Extract the [X, Y] coordinate from the center of the cell holding the provided text.  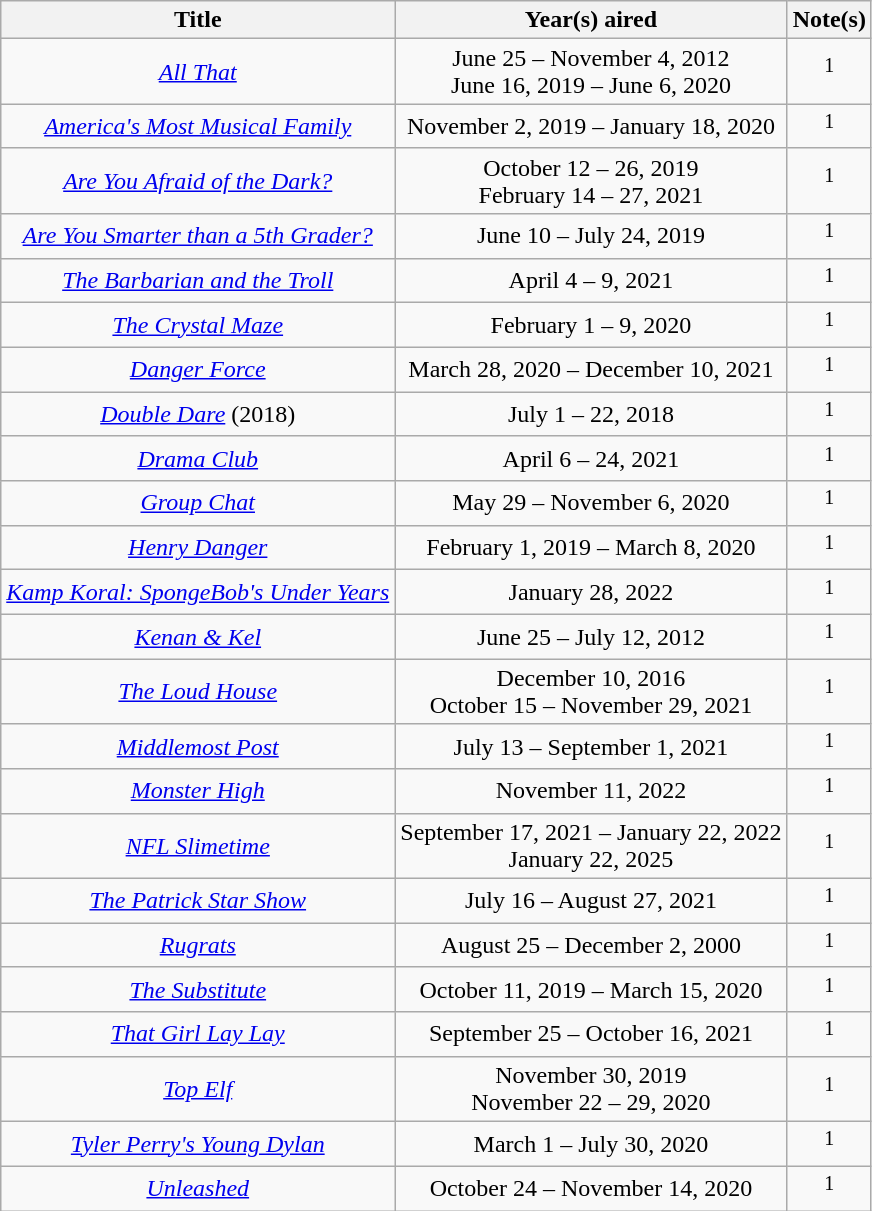
The Barbarian and the Troll [198, 280]
The Loud House [198, 692]
September 17, 2021 – January 22, 2022January 22, 2025 [591, 846]
Drama Club [198, 458]
America's Most Musical Family [198, 126]
Kenan & Kel [198, 636]
Are You Smarter than a 5th Grader? [198, 236]
August 25 – December 2, 2000 [591, 946]
January 28, 2022 [591, 592]
July 16 – August 27, 2021 [591, 900]
Henry Danger [198, 548]
February 1, 2019 – March 8, 2020 [591, 548]
November 11, 2022 [591, 792]
Rugrats [198, 946]
April 6 – 24, 2021 [591, 458]
Top Elf [198, 1088]
Year(s) aired [591, 20]
October 12 – 26, 2019February 14 – 27, 2021 [591, 180]
October 24 – November 14, 2020 [591, 1188]
November 2, 2019 – January 18, 2020 [591, 126]
The Crystal Maze [198, 326]
Tyler Perry's Young Dylan [198, 1144]
June 10 – July 24, 2019 [591, 236]
Title [198, 20]
April 4 – 9, 2021 [591, 280]
Monster High [198, 792]
December 10, 2016October 15 – November 29, 2021 [591, 692]
NFL Slimetime [198, 846]
October 11, 2019 – March 15, 2020 [591, 990]
March 1 – July 30, 2020 [591, 1144]
Middlemost Post [198, 746]
The Patrick Star Show [198, 900]
November 30, 2019November 22 – 29, 2020 [591, 1088]
May 29 – November 6, 2020 [591, 504]
March 28, 2020 – December 10, 2021 [591, 370]
All That [198, 72]
The Substitute [198, 990]
Unleashed [198, 1188]
Are You Afraid of the Dark? [198, 180]
September 25 – October 16, 2021 [591, 1034]
July 13 – September 1, 2021 [591, 746]
June 25 – July 12, 2012 [591, 636]
June 25 – November 4, 2012June 16, 2019 – June 6, 2020 [591, 72]
Double Dare (2018) [198, 414]
Kamp Koral: SpongeBob's Under Years [198, 592]
Note(s) [829, 20]
July 1 – 22, 2018 [591, 414]
Danger Force [198, 370]
Group Chat [198, 504]
That Girl Lay Lay [198, 1034]
February 1 – 9, 2020 [591, 326]
